Locate the cell with the specified text and output its (X, Y) center coordinate. 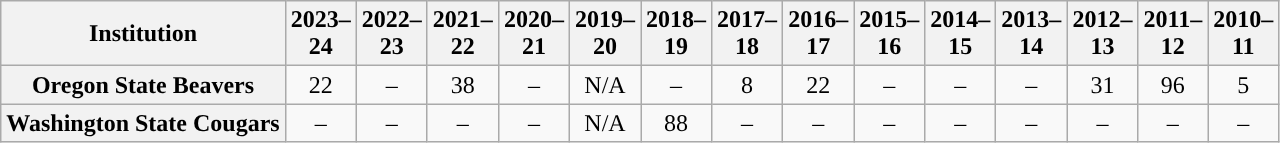
5 (1244, 85)
2014–15 (960, 34)
38 (462, 85)
Oregon State Beavers (143, 85)
Institution (143, 34)
2018–19 (676, 34)
96 (1173, 85)
Washington State Cougars (143, 123)
2021–22 (462, 34)
2010–11 (1244, 34)
2011–12 (1173, 34)
2022–23 (392, 34)
2015–16 (890, 34)
2012–13 (1102, 34)
88 (676, 123)
2023–24 (320, 34)
2016–17 (818, 34)
2017–18 (748, 34)
2019–20 (604, 34)
31 (1102, 85)
2020–21 (534, 34)
2013–14 (1032, 34)
8 (748, 85)
